Find where the given text appears and provide that cell's center as [X, Y] coordinate. 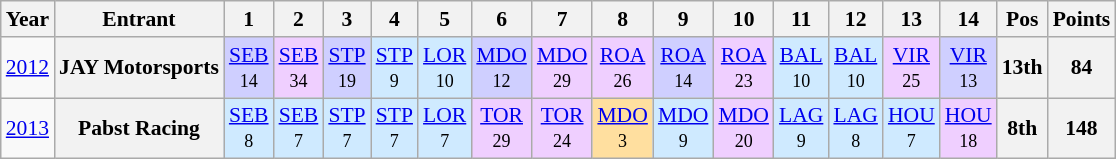
Pabst Racing [139, 128]
SEB14 [249, 68]
SEB8 [249, 128]
LAG8 [855, 128]
10 [744, 19]
LAG9 [801, 128]
LOR10 [444, 68]
11 [801, 19]
MDO12 [502, 68]
12 [855, 19]
13 [912, 19]
MDO29 [562, 68]
SEB7 [299, 128]
STP19 [346, 68]
TOR24 [562, 128]
2 [299, 19]
ROA23 [744, 68]
Year [28, 19]
Pos [1022, 19]
SEB34 [299, 68]
TOR29 [502, 128]
14 [968, 19]
ROA26 [622, 68]
2013 [28, 128]
ROA14 [684, 68]
Entrant [139, 19]
VIR25 [912, 68]
8th [1022, 128]
148 [1082, 128]
84 [1082, 68]
HOU18 [968, 128]
4 [394, 19]
7 [562, 19]
VIR13 [968, 68]
5 [444, 19]
MDO3 [622, 128]
1 [249, 19]
MDO20 [744, 128]
MDO9 [684, 128]
9 [684, 19]
13th [1022, 68]
STP9 [394, 68]
JAY Motorsports [139, 68]
6 [502, 19]
2012 [28, 68]
LOR7 [444, 128]
HOU7 [912, 128]
Points [1082, 19]
3 [346, 19]
8 [622, 19]
